Identify which cell holds the provided text, then report its [x, y] central coordinate. 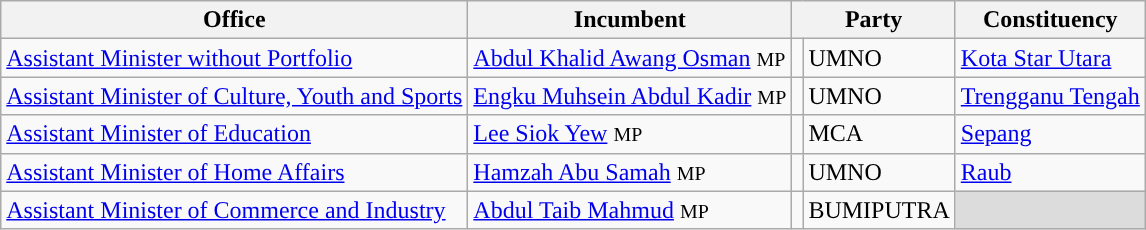
Assistant Minister without Portfolio [234, 58]
Assistant Minister of Home Affairs [234, 172]
Incumbent [630, 20]
Constituency [1050, 20]
Assistant Minister of Culture, Youth and Sports [234, 96]
Raub [1050, 172]
Trengganu Tengah [1050, 96]
Party [874, 20]
Lee Siok Yew MP [630, 134]
BUMIPUTRA [879, 210]
Engku Muhsein Abdul Kadir MP [630, 96]
MCA [879, 134]
Abdul Khalid Awang Osman MP [630, 58]
Sepang [1050, 134]
Assistant Minister of Education [234, 134]
Hamzah Abu Samah MP [630, 172]
Office [234, 20]
Abdul Taib Mahmud MP [630, 210]
Assistant Minister of Commerce and Industry [234, 210]
Kota Star Utara [1050, 58]
